Provide the (x, y) coordinate of the cell's center where the given text is located.  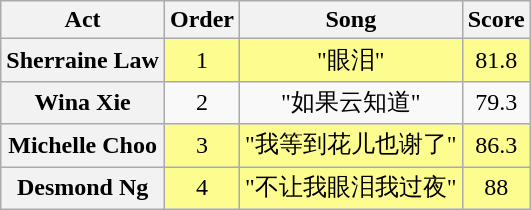
4 (202, 188)
Score (496, 20)
Michelle Choo (83, 146)
"不让我眼泪我过夜" (352, 188)
"我等到花儿也谢了" (352, 146)
Sherraine Law (83, 60)
Song (352, 20)
Wina Xie (83, 102)
86.3 (496, 146)
3 (202, 146)
Act (83, 20)
"眼泪" (352, 60)
2 (202, 102)
81.8 (496, 60)
1 (202, 60)
"如果云知道" (352, 102)
88 (496, 188)
Desmond Ng (83, 188)
79.3 (496, 102)
Order (202, 20)
